Determine the (x, y) coordinate at the center of the cell enclosing the given text.  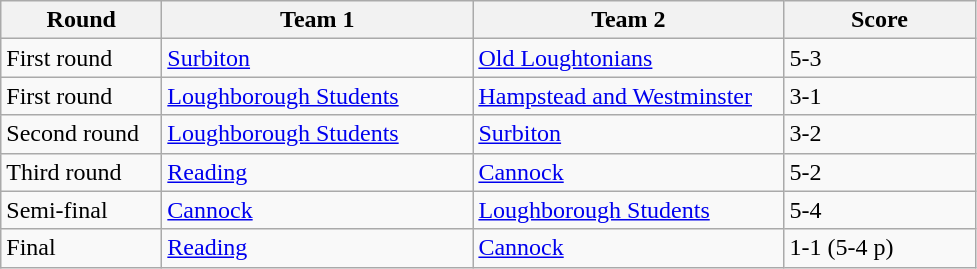
Team 1 (318, 20)
Third round (82, 172)
3-1 (880, 96)
Second round (82, 134)
Semi-final (82, 210)
Old Loughtonians (628, 58)
Team 2 (628, 20)
5-3 (880, 58)
5-4 (880, 210)
5-2 (880, 172)
3-2 (880, 134)
Score (880, 20)
Round (82, 20)
Final (82, 248)
Hampstead and Westminster (628, 96)
1-1 (5-4 p) (880, 248)
